Return [x, y] of the center of cell containing provided text 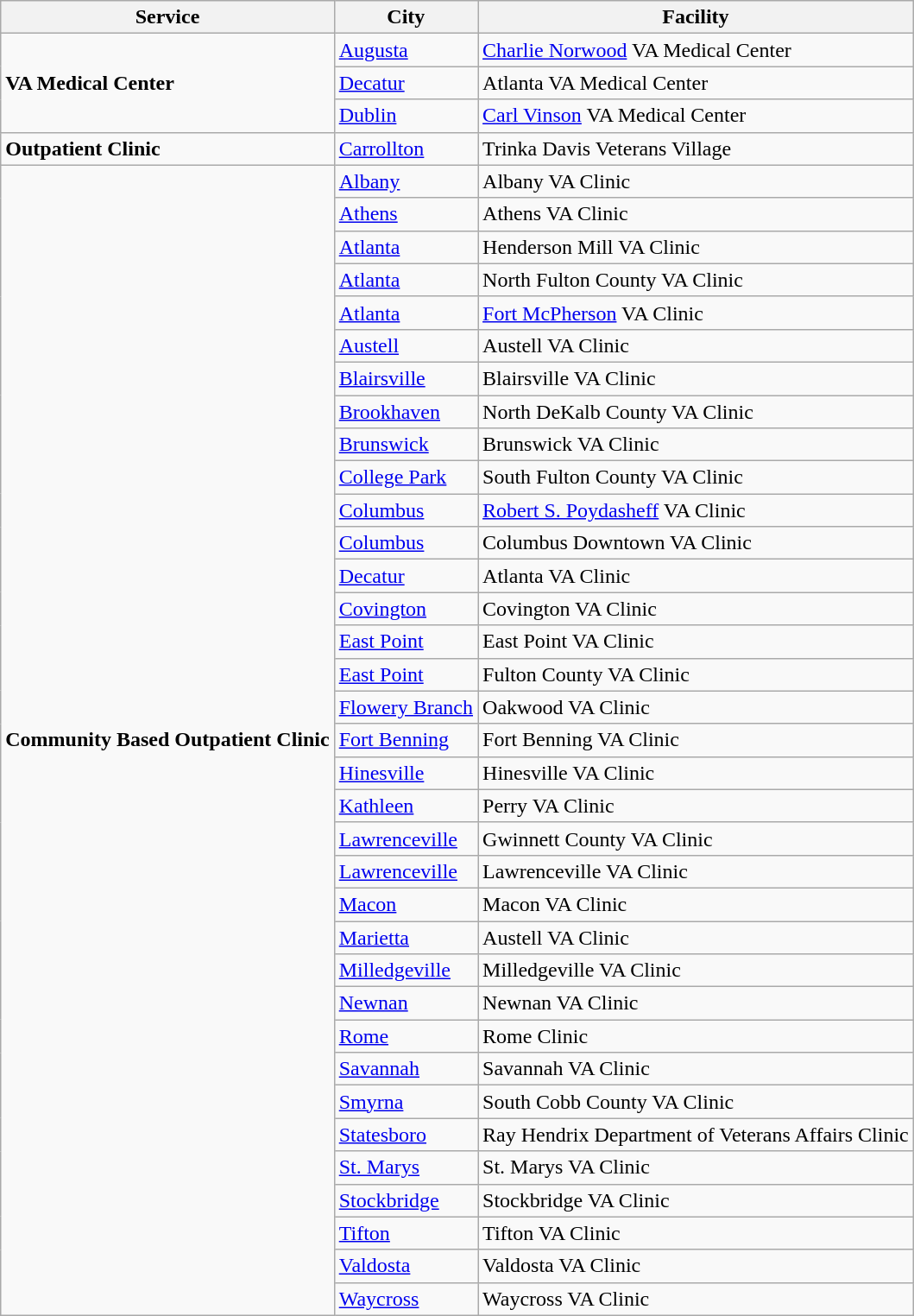
Waycross VA Clinic [696, 1299]
Fort Benning [406, 740]
Augusta [406, 50]
Community Based Outpatient Clinic [167, 740]
Tifton VA Clinic [696, 1233]
Carl Vinson VA Medical Center [696, 116]
Covington [406, 609]
Brunswick VA Clinic [696, 445]
Charlie Norwood VA Medical Center [696, 50]
St. Marys [406, 1167]
Savannah [406, 1069]
Blairsville [406, 378]
Brunswick [406, 445]
Smyrna [406, 1102]
Athens VA Clinic [696, 214]
Statesboro [406, 1135]
East Point VA Clinic [696, 642]
Athens [406, 214]
Valdosta [406, 1266]
North DeKalb County VA Clinic [696, 412]
College Park [406, 478]
Robert S. Poydasheff VA Clinic [696, 510]
Henderson Mill VA Clinic [696, 247]
Gwinnett County VA Clinic [696, 838]
Blairsville VA Clinic [696, 378]
Oakwood VA Clinic [696, 707]
Carrollton [406, 149]
Marietta [406, 937]
Atlanta VA Medical Center [696, 83]
Ray Hendrix Department of Veterans Affairs Clinic [696, 1135]
Newnan VA Clinic [696, 1003]
Milledgeville VA Clinic [696, 971]
Savannah VA Clinic [696, 1069]
Macon VA Clinic [696, 904]
Dublin [406, 116]
City [406, 17]
North Fulton County VA Clinic [696, 280]
Hinesville VA Clinic [696, 773]
Tifton [406, 1233]
Milledgeville [406, 971]
Rome [406, 1036]
Kathleen [406, 806]
Atlanta VA Clinic [696, 576]
Stockbridge [406, 1200]
Columbus Downtown VA Clinic [696, 543]
Austell [406, 345]
Lawrenceville VA Clinic [696, 871]
Facility [696, 17]
Albany [406, 181]
Brookhaven [406, 412]
Trinka Davis Veterans Village [696, 149]
Newnan [406, 1003]
Fort McPherson VA Clinic [696, 313]
VA Medical Center [167, 83]
Perry VA Clinic [696, 806]
Rome Clinic [696, 1036]
Fort Benning VA Clinic [696, 740]
Outpatient Clinic [167, 149]
St. Marys VA Clinic [696, 1167]
Valdosta VA Clinic [696, 1266]
Waycross [406, 1299]
Stockbridge VA Clinic [696, 1200]
Service [167, 17]
Flowery Branch [406, 707]
Macon [406, 904]
Fulton County VA Clinic [696, 674]
Hinesville [406, 773]
Albany VA Clinic [696, 181]
Covington VA Clinic [696, 609]
South Cobb County VA Clinic [696, 1102]
South Fulton County VA Clinic [696, 478]
